Provide the [X, Y] coordinate of the cell's center where the given text is located.  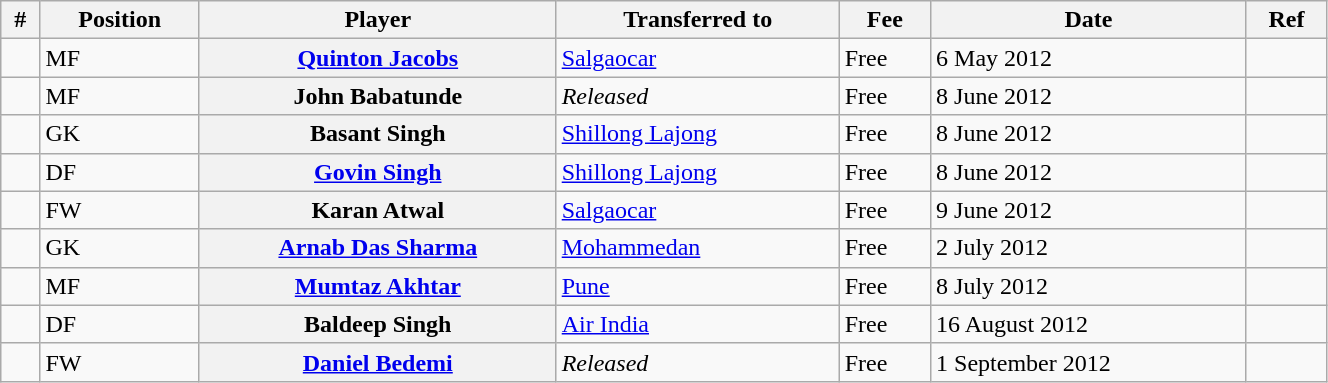
Pune [698, 286]
Position [120, 20]
Baldeep Singh [378, 324]
Transferred to [698, 20]
Air India [698, 324]
Basant Singh [378, 134]
2 July 2012 [1089, 248]
Quinton Jacobs [378, 58]
Govin Singh [378, 172]
9 June 2012 [1089, 210]
John Babatunde [378, 96]
Karan Atwal [378, 210]
1 September 2012 [1089, 362]
Daniel Bedemi [378, 362]
Arnab Das Sharma [378, 248]
# [20, 20]
16 August 2012 [1089, 324]
Ref [1286, 20]
Player [378, 20]
Mohammedan [698, 248]
Fee [884, 20]
8 July 2012 [1089, 286]
Mumtaz Akhtar [378, 286]
Date [1089, 20]
6 May 2012 [1089, 58]
